Return [x, y] of the center of cell containing provided text 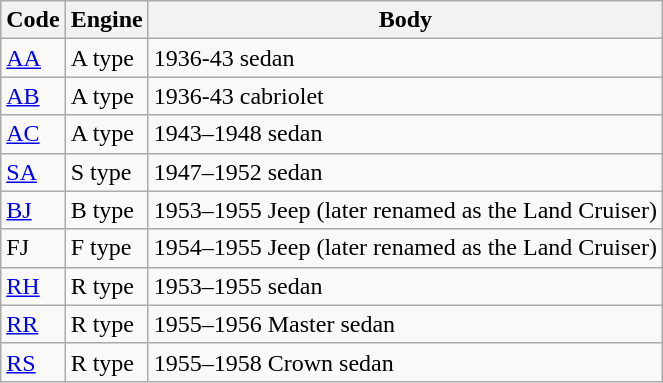
1955–1956 Master sedan [405, 324]
B type [106, 210]
1936-43 cabriolet [405, 96]
AA [33, 58]
AC [33, 134]
1955–1958 Crown sedan [405, 362]
RS [33, 362]
Body [405, 20]
Code [33, 20]
F type [106, 248]
S type [106, 172]
1947–1952 sedan [405, 172]
RH [33, 286]
BJ [33, 210]
RR [33, 324]
1936-43 sedan [405, 58]
1954–1955 Jeep (later renamed as the Land Cruiser) [405, 248]
AB [33, 96]
1943–1948 sedan [405, 134]
1953–1955 sedan [405, 286]
Engine [106, 20]
FJ [33, 248]
1953–1955 Jeep (later renamed as the Land Cruiser) [405, 210]
SA [33, 172]
